Capture the cell that displays the provided text and extract its (X, Y) central coordinate. 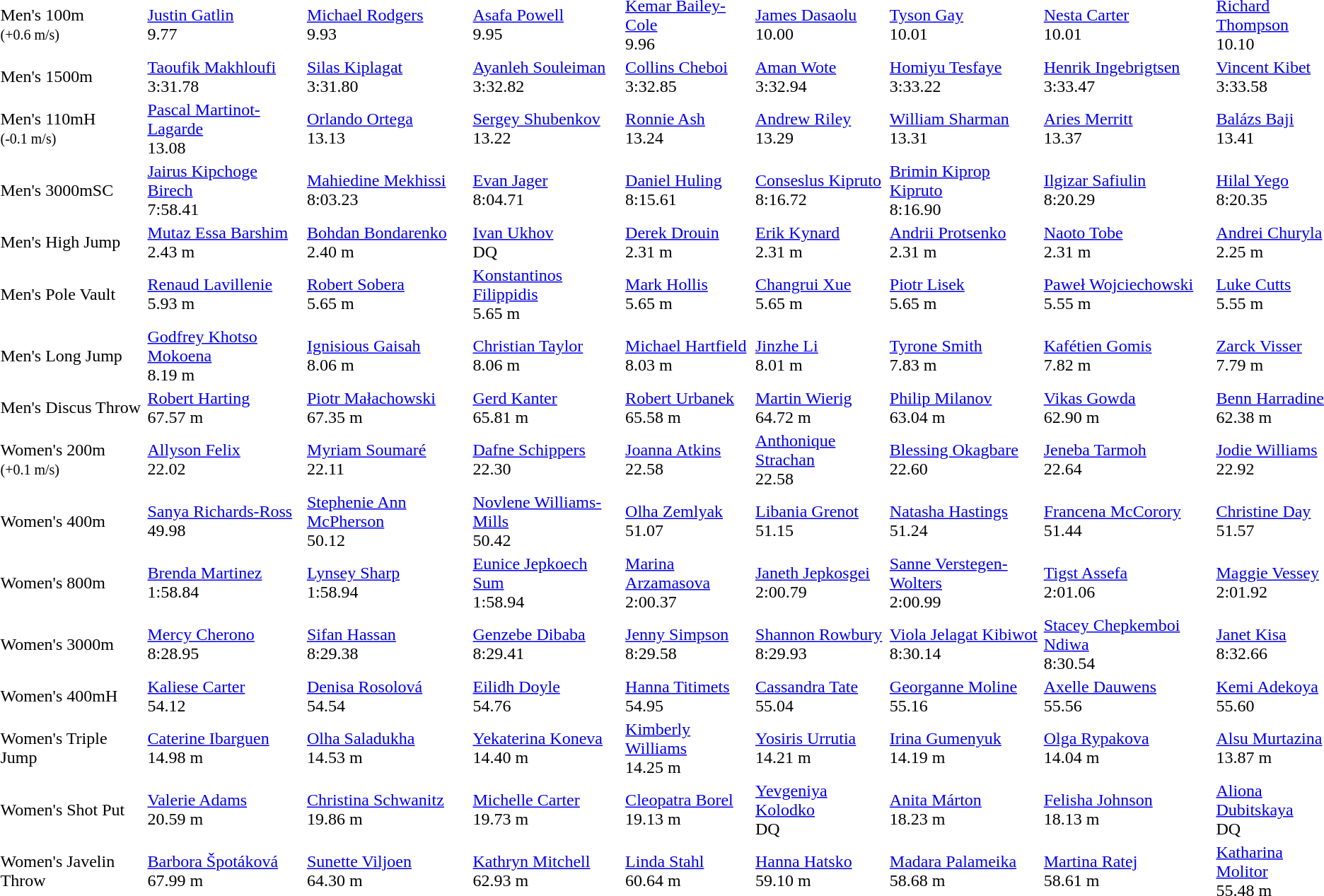
Jeneba Tarmoh 22.64 (1127, 460)
Olha Zemlyak 51.07 (689, 521)
Naoto Tobe 2.31 m (1127, 242)
Robert Harting 67.57 m (225, 407)
Viola Jelagat Kibiwot 8:30.14 (965, 644)
Paweł Wojciechowski 5.55 m (1127, 294)
Genzebe Dibaba 8:29.41 (547, 644)
Changrui Xue 5.65 m (820, 294)
Michael Hartfield 8.03 m (689, 356)
Piotr Małachowski 67.35 m (388, 407)
Conseslus Kipruto 8:16.72 (820, 190)
Mark Hollis 5.65 m (689, 294)
Orlando Ortega 13.13 (388, 129)
Henrik Ingebrigtsen 3:33.47 (1127, 76)
Sifan Hassan 8:29.38 (388, 644)
William Sharman 13.31 (965, 129)
Janeth Jepkosgei 2:00.79 (820, 583)
Caterine Ibarguen 14.98 m (225, 748)
Kaliese Carter 54.12 (225, 696)
Natasha Hastings 51.24 (965, 521)
Sergey Shubenkov 13.22 (547, 129)
Silas Kiplagat 3:31.80 (388, 76)
Martin Wierig 64.72 m (820, 407)
Homiyu Tesfaye 3:33.22 (965, 76)
Jinzhe Li 8.01 m (820, 356)
Ignisious Gaisah 8.06 m (388, 356)
Valerie Adams 20.59 m (225, 810)
Vikas Gowda 62.90 m (1127, 407)
Yevgeniya Kolodko DQ (820, 810)
Yekaterina Koneva 14.40 m (547, 748)
Jairus Kipchoge Birech 7:58.41 (225, 190)
Mercy Cherono 8:28.95 (225, 644)
Renaud Lavillenie 5.93 m (225, 294)
Francena McCorory 51.44 (1127, 521)
Eilidh Doyle 54.76 (547, 696)
Kimberly Williams 14.25 m (689, 748)
Dafne Schippers 22.30 (547, 460)
Novlene Williams-Mills 50.42 (547, 521)
Tigst Assefa 2:01.06 (1127, 583)
Sanne Verstegen-Wolters 2:00.99 (965, 583)
Brenda Martinez 1:58.84 (225, 583)
Derek Drouin 2.31 m (689, 242)
Christina Schwanitz 19.86 m (388, 810)
Blessing Okagbare 22.60 (965, 460)
Piotr Lisek 5.65 m (965, 294)
Pascal Martinot-Lagarde 13.08 (225, 129)
Aries Merritt 13.37 (1127, 129)
Gerd Kanter 65.81 m (547, 407)
Stephenie Ann McPherson 50.12 (388, 521)
Axelle Dauwens 55.56 (1127, 696)
Ayanleh Souleiman 3:32.82 (547, 76)
Robert Urbanek 65.58 m (689, 407)
Mutaz Essa Barshim 2.43 m (225, 242)
Christian Taylor 8.06 m (547, 356)
Anthonique Strachan 22.58 (820, 460)
Stacey Chepkemboi Ndiwa 8:30.54 (1127, 644)
Sanya Richards-Ross 49.98 (225, 521)
Yosiris Urrutia 14.21 m (820, 748)
Erik Kynard 2.31 m (820, 242)
Andrew Riley 13.29 (820, 129)
Cassandra Tate 55.04 (820, 696)
Philip Milanov 63.04 m (965, 407)
Libania Grenot 51.15 (820, 521)
Ronnie Ash 13.24 (689, 129)
Brimin Kiprop Kipruto 8:16.90 (965, 190)
Robert Sobera 5.65 m (388, 294)
Lynsey Sharp 1:58.94 (388, 583)
Taoufik Makhloufi 3:31.78 (225, 76)
Andrii Protsenko 2.31 m (965, 242)
Irina Gumenyuk 14.19 m (965, 748)
Olga Rypakova 14.04 m (1127, 748)
Ilgizar Safiulin 8:20.29 (1127, 190)
Evan Jager 8:04.71 (547, 190)
Denisa Rosolová 54.54 (388, 696)
Olha Saladukha 14.53 m (388, 748)
Felisha Johnson 18.13 m (1127, 810)
Shannon Rowbury 8:29.93 (820, 644)
Konstantinos Filippidis 5.65 m (547, 294)
Bohdan Bondarenko 2.40 m (388, 242)
Jenny Simpson 8:29.58 (689, 644)
Tyrone Smith 7.83 m (965, 356)
Michelle Carter 19.73 m (547, 810)
Kafétien Gomis 7.82 m (1127, 356)
Mahiedine Mekhissi 8:03.23 (388, 190)
Godfrey Khotso Mokoena 8.19 m (225, 356)
Ivan Ukhov DQ (547, 242)
Daniel Huling 8:15.61 (689, 190)
Collins Cheboi 3:32.85 (689, 76)
Georganne Moline 55.16 (965, 696)
Allyson Felix 22.02 (225, 460)
Hanna Titimets 54.95 (689, 696)
Cleopatra Borel 19.13 m (689, 810)
Joanna Atkins 22.58 (689, 460)
Aman Wote 3:32.94 (820, 76)
Myriam Soumaré 22.11 (388, 460)
Marina Arzamasova 2:00.37 (689, 583)
Eunice Jepkoech Sum 1:58.94 (547, 583)
Anita Márton 18.23 m (965, 810)
